Detect which cell encompasses the target text, then output its (x, y) center coordinate. 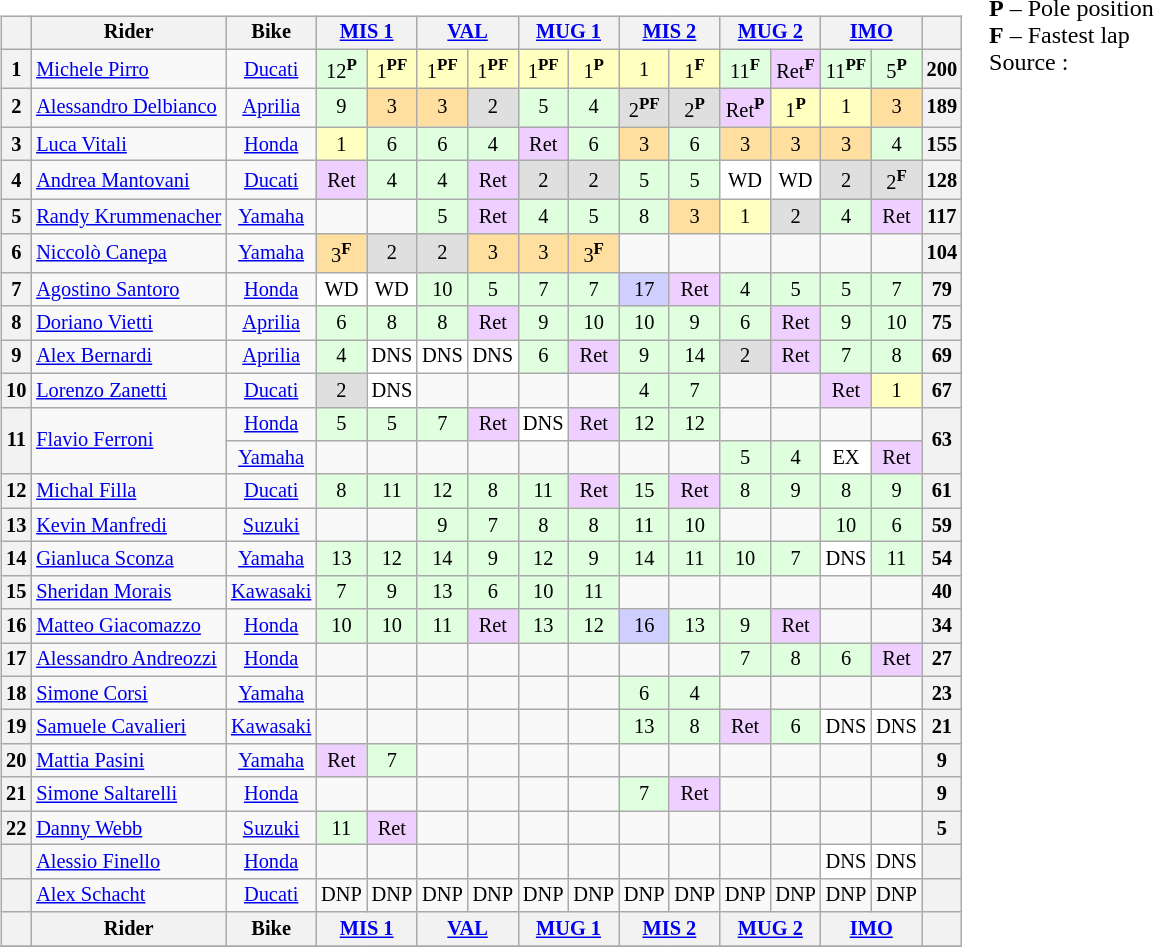
Niccolò Canepa (128, 252)
34 (942, 626)
Kevin Manfredi (128, 525)
67 (942, 390)
Sheridan Morais (128, 592)
Agostino Santoro (128, 289)
Simone Saltarelli (128, 794)
Mattia Pasini (128, 761)
54 (942, 559)
Alessandro Andreozzi (128, 660)
Alessandro Delbianco (128, 108)
79 (942, 289)
Danny Webb (128, 828)
Matteo Giacomazzo (128, 626)
2F (896, 180)
12P (341, 68)
11PF (846, 68)
155 (942, 144)
189 (942, 108)
Simone Corsi (128, 693)
69 (942, 357)
Lorenzo Zanetti (128, 390)
Doriano Vietti (128, 323)
RetF (795, 68)
1F (694, 68)
Samuele Cavalieri (128, 727)
11F (745, 68)
Alessio Finello (128, 862)
Andrea Mantovani (128, 180)
20 (16, 761)
63 (942, 440)
117 (942, 217)
Alex Schacht (128, 895)
2P (694, 108)
59 (942, 525)
75 (942, 323)
104 (942, 252)
Michal Filla (128, 491)
RetP (745, 108)
19 (16, 727)
61 (942, 491)
Luca Vitali (128, 144)
40 (942, 592)
27 (942, 660)
5P (896, 68)
200 (942, 68)
Alex Bernardi (128, 357)
23 (942, 693)
128 (942, 180)
Gianluca Sconza (128, 559)
Michele Pirro (128, 68)
2PF (644, 108)
Flavio Ferroni (128, 440)
EX (846, 458)
Randy Krummenacher (128, 217)
18 (16, 693)
22 (16, 828)
